Return [X, Y] of the center of cell containing provided text 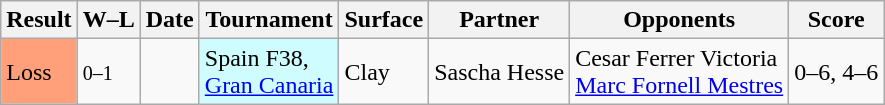
Sascha Hesse [500, 72]
Partner [500, 20]
Tournament [269, 20]
Surface [384, 20]
Loss [39, 72]
Spain F38,Gran Canaria [269, 72]
Cesar Ferrer Victoria Marc Fornell Mestres [680, 72]
Clay [384, 72]
Result [39, 20]
Opponents [680, 20]
Date [170, 20]
0–6, 4–6 [836, 72]
Score [836, 20]
W–L [108, 20]
0–1 [108, 72]
